From the cell containing the given text, extract its center point as (x, y) coordinate. 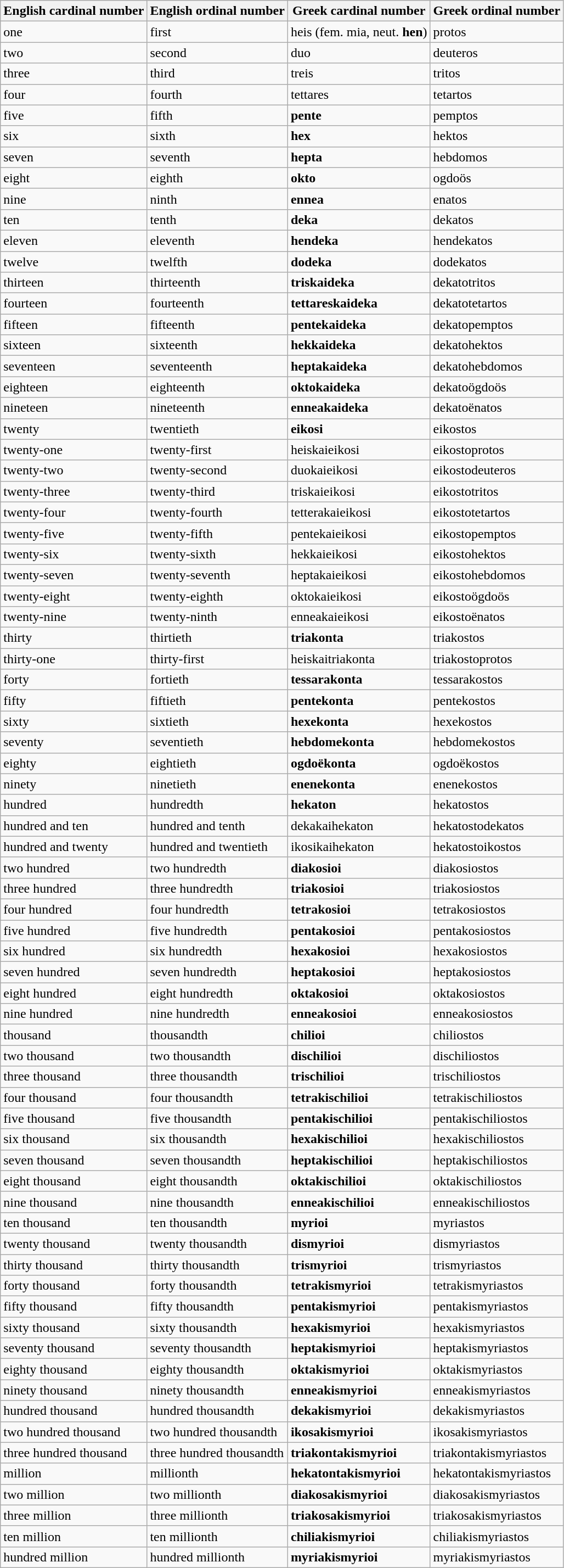
four hundredth (217, 909)
three million (74, 1515)
tessarakostos (497, 680)
enatos (497, 199)
twenty-eight (74, 596)
eikostotritos (497, 491)
tetrakismyriastos (497, 1286)
ninety thousand (74, 1390)
enenekonta (359, 784)
thirty thousand (74, 1264)
eight thousandth (217, 1181)
twenty-five (74, 533)
dekatopemptos (497, 324)
hundred thousand (74, 1411)
tetartos (497, 94)
triakosakismyrioi (359, 1515)
pentakismyrioi (359, 1307)
hundred and twentieth (217, 847)
fifty thousand (74, 1307)
second (217, 53)
three millionth (217, 1515)
thirty thousandth (217, 1264)
fortieth (217, 680)
three thousandth (217, 1077)
six thousand (74, 1139)
nine hundredth (217, 1014)
eight (74, 178)
eighteenth (217, 387)
tritos (497, 74)
four thousand (74, 1097)
ikosikaihekaton (359, 847)
dodeka (359, 262)
hekkaieikosi (359, 554)
eikostodeuteros (497, 471)
diakosakismyrioi (359, 1494)
dekatohektos (497, 345)
dekatohebdomos (497, 366)
treis (359, 74)
pentakosioi (359, 931)
hex (359, 136)
twenty thousand (74, 1244)
ogdoëkostos (497, 763)
chiliakismyriastos (497, 1536)
hexakosiostos (497, 951)
twelve (74, 262)
tessarakonta (359, 680)
nine thousand (74, 1202)
twenty thousandth (217, 1244)
hebdomos (497, 157)
trischilioi (359, 1077)
hendekatos (497, 240)
ten thousand (74, 1223)
hebdomekonta (359, 742)
twenty-two (74, 471)
duokaieikosi (359, 471)
Greek cardinal number (359, 11)
tenth (217, 220)
fifty thousandth (217, 1307)
fiftieth (217, 701)
nineteen (74, 408)
myrioi (359, 1223)
seventy thousand (74, 1348)
triskaideka (359, 283)
hekatostos (497, 805)
eighty (74, 763)
trischiliostos (497, 1077)
chilioi (359, 1035)
triskaieikosi (359, 491)
triakontakismyrioi (359, 1453)
hendeka (359, 240)
enneakaideka (359, 408)
hundredth (217, 805)
Greek ordinal number (497, 11)
heiskaieikosi (359, 450)
pentakischiliostos (497, 1118)
ten thousandth (217, 1223)
seventeenth (217, 366)
heptakaideka (359, 366)
ennea (359, 199)
three (74, 74)
seven thousand (74, 1160)
two hundred (74, 867)
triakonta (359, 638)
ogdoös (497, 178)
ogdoëkonta (359, 763)
sixth (217, 136)
hundred and tenth (217, 826)
diakosakismyriastos (497, 1494)
fifteenth (217, 324)
sixteenth (217, 345)
twentieth (217, 429)
tettareskaideka (359, 304)
twenty-fourth (217, 512)
deka (359, 220)
trismyrioi (359, 1264)
hundred million (74, 1557)
four hundred (74, 909)
twenty (74, 429)
nine hundred (74, 1014)
tettares (359, 94)
fourteenth (217, 304)
twenty-fifth (217, 533)
pentakosiostos (497, 931)
hexakismyriastos (497, 1328)
eighty thousandth (217, 1369)
eighth (217, 178)
eikostohebdomos (497, 575)
twenty-eighth (217, 596)
million (74, 1474)
thirty-one (74, 659)
hexakischilioi (359, 1139)
pentekaideka (359, 324)
pemptos (497, 115)
twenty-one (74, 450)
hundred thousandth (217, 1411)
third (217, 74)
five thousandth (217, 1118)
pente (359, 115)
enneakismyrioi (359, 1390)
six hundred (74, 951)
dekakismyriastos (497, 1411)
thirteen (74, 283)
twenty-seventh (217, 575)
seventy thousandth (217, 1348)
twenty-six (74, 554)
hekkaideka (359, 345)
enneakischilioi (359, 1202)
hundred (74, 805)
heptakismyriastos (497, 1348)
fourth (217, 94)
two million (74, 1494)
diakosioi (359, 867)
eighteen (74, 387)
thousand (74, 1035)
hexakosioi (359, 951)
six thousandth (217, 1139)
thirty (74, 638)
two (74, 53)
hexakismyrioi (359, 1328)
sixtieth (217, 721)
enneakosioi (359, 1014)
myriakismyriastos (497, 1557)
five (74, 115)
nineteenth (217, 408)
ikosakismyrioi (359, 1432)
ikosakismyriastos (497, 1432)
enneakaieikosi (359, 617)
ninetieth (217, 784)
thirtieth (217, 638)
myriakismyrioi (359, 1557)
pentekaieikosi (359, 533)
hundred millionth (217, 1557)
oktokaieikosi (359, 596)
eight hundred (74, 993)
hexakischiliostos (497, 1139)
oktakosiostos (497, 993)
two thousand (74, 1056)
hekatostodekatos (497, 826)
ninety thousandth (217, 1390)
hekatontakismyriastos (497, 1474)
tetrakischilioi (359, 1097)
twelfth (217, 262)
twenty-seven (74, 575)
hebdomekostos (497, 742)
heptakosioi (359, 972)
twenty-four (74, 512)
protos (497, 32)
four thousandth (217, 1097)
dekatoögdoös (497, 387)
six hundredth (217, 951)
two hundred thousandth (217, 1432)
hekaton (359, 805)
tetrakosiostos (497, 909)
eikostos (497, 429)
chiliostos (497, 1035)
three hundred thousandth (217, 1453)
oktakischilioi (359, 1181)
eight hundredth (217, 993)
seventh (217, 157)
English ordinal number (217, 11)
English cardinal number (74, 11)
fifty (74, 701)
dekatotritos (497, 283)
dekakismyrioi (359, 1411)
seventy (74, 742)
seven hundred (74, 972)
one (74, 32)
three hundredth (217, 888)
fifth (217, 115)
twenty-nine (74, 617)
eikostoënatos (497, 617)
three hundred thousand (74, 1453)
six (74, 136)
dodekatos (497, 262)
seven (74, 157)
sixteen (74, 345)
myriastos (497, 1223)
eleven (74, 240)
ninety (74, 784)
three thousand (74, 1077)
seven thousandth (217, 1160)
enneakischiliostos (497, 1202)
sixty thousand (74, 1328)
heptakischilioi (359, 1160)
hexekostos (497, 721)
chiliakismyrioi (359, 1536)
dekakaihekaton (359, 826)
ten millionth (217, 1536)
enneakismyriastos (497, 1390)
two thousandth (217, 1056)
two millionth (217, 1494)
heptakismyrioi (359, 1348)
pentekonta (359, 701)
nine thousandth (217, 1202)
dischilioi (359, 1056)
dekatoënatos (497, 408)
twenty-second (217, 471)
forty thousandth (217, 1286)
pentakischilioi (359, 1118)
two hundred thousand (74, 1432)
dismyrioi (359, 1244)
hundred and ten (74, 826)
five thousand (74, 1118)
enenekostos (497, 784)
first (217, 32)
eikostoögdoös (497, 596)
eikostotetartos (497, 512)
enneakosiostos (497, 1014)
ten (74, 220)
five hundredth (217, 931)
three hundred (74, 888)
deuteros (497, 53)
eikostohektos (497, 554)
seventieth (217, 742)
forty thousand (74, 1286)
dismyriastos (497, 1244)
eightieth (217, 763)
diakosiostos (497, 867)
tetrakosioi (359, 909)
millionth (217, 1474)
eight thousand (74, 1181)
thousandth (217, 1035)
triakosioi (359, 888)
triakosiostos (497, 888)
five hundred (74, 931)
eikostopemptos (497, 533)
eikosi (359, 429)
ten million (74, 1536)
twenty-first (217, 450)
hekatontakismyrioi (359, 1474)
hepta (359, 157)
sixty thousandth (217, 1328)
twenty-third (217, 491)
fourteen (74, 304)
hekatostoikostos (497, 847)
trismyriastos (497, 1264)
four (74, 94)
oktakischiliostos (497, 1181)
oktakismyrioi (359, 1369)
heiskaitriakonta (359, 659)
twenty-ninth (217, 617)
two hundredth (217, 867)
thirty-first (217, 659)
pentekostos (497, 701)
forty (74, 680)
twenty-three (74, 491)
okto (359, 178)
eleventh (217, 240)
seven hundredth (217, 972)
heptakaieikosi (359, 575)
tetrakischiliostos (497, 1097)
hexekonta (359, 721)
heis (fem. mia, neut. hen) (359, 32)
seventeen (74, 366)
duo (359, 53)
oktokaideka (359, 387)
heptakischiliostos (497, 1160)
nine (74, 199)
triakontakismyriastos (497, 1453)
tetterakaieikosi (359, 512)
tetrakismyrioi (359, 1286)
triakosakismyriastos (497, 1515)
heptakosiostos (497, 972)
twenty-sixth (217, 554)
thirteenth (217, 283)
eikostoprotos (497, 450)
dischiliostos (497, 1056)
oktakismyriastos (497, 1369)
ninth (217, 199)
triakostos (497, 638)
oktakosioi (359, 993)
eighty thousand (74, 1369)
sixty (74, 721)
hektos (497, 136)
pentakismyriastos (497, 1307)
hundred and twenty (74, 847)
dekatotetartos (497, 304)
dekatos (497, 220)
fifteen (74, 324)
triakostoprotos (497, 659)
